Scan for the cell matching the given text and deliver its (x, y) coordinate at center. 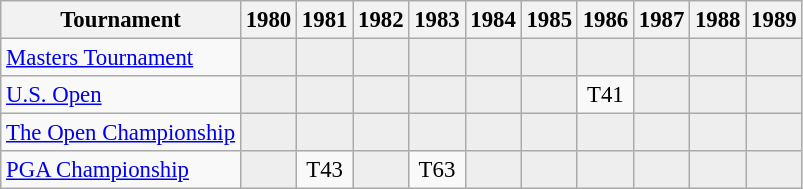
1981 (325, 20)
Masters Tournament (121, 58)
PGA Championship (121, 170)
1985 (549, 20)
T63 (437, 170)
1989 (774, 20)
1987 (661, 20)
1986 (605, 20)
Tournament (121, 20)
1980 (268, 20)
T43 (325, 170)
1988 (718, 20)
U.S. Open (121, 95)
T41 (605, 95)
The Open Championship (121, 133)
1983 (437, 20)
1984 (493, 20)
1982 (381, 20)
